Determine the [x, y] coordinate at the center of the cell enclosing the given text.  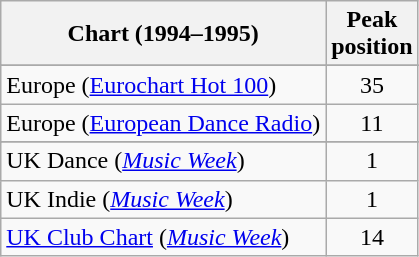
Europe (European Dance Radio) [164, 123]
UK Club Chart (Music Week) [164, 237]
11 [372, 123]
14 [372, 237]
Peakposition [372, 34]
UK Indie (Music Week) [164, 199]
35 [372, 85]
Europe (Eurochart Hot 100) [164, 85]
UK Dance (Music Week) [164, 161]
Chart (1994–1995) [164, 34]
